Extract the (X, Y) coordinate from the center of the cell holding the provided text.  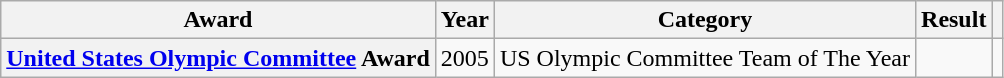
Year (464, 20)
Result (954, 20)
United States Olympic Committee Award (218, 58)
Category (704, 20)
US Olympic Committee Team of The Year (704, 58)
Award (218, 20)
2005 (464, 58)
